For the text-containing cell, return its midpoint in [x, y] coordinate format. 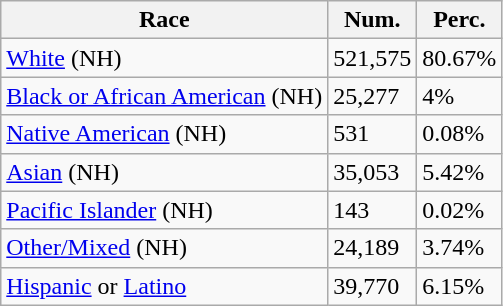
Native American (NH) [164, 134]
39,770 [372, 286]
35,053 [372, 172]
3.74% [460, 248]
Race [164, 20]
24,189 [372, 248]
0.08% [460, 134]
Other/Mixed (NH) [164, 248]
Perc. [460, 20]
25,277 [372, 96]
5.42% [460, 172]
6.15% [460, 286]
0.02% [460, 210]
521,575 [372, 58]
80.67% [460, 58]
4% [460, 96]
Black or African American (NH) [164, 96]
Hispanic or Latino [164, 286]
531 [372, 134]
Num. [372, 20]
Asian (NH) [164, 172]
Pacific Islander (NH) [164, 210]
143 [372, 210]
White (NH) [164, 58]
